Capture the cell that displays the provided text and extract its [X, Y] central coordinate. 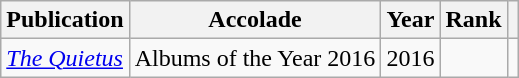
Year [410, 20]
Rank [474, 20]
Accolade [255, 20]
The Quietus [65, 58]
Publication [65, 20]
Albums of the Year 2016 [255, 58]
2016 [410, 58]
